Find where the given text appears and provide that cell's center as [X, Y] coordinate. 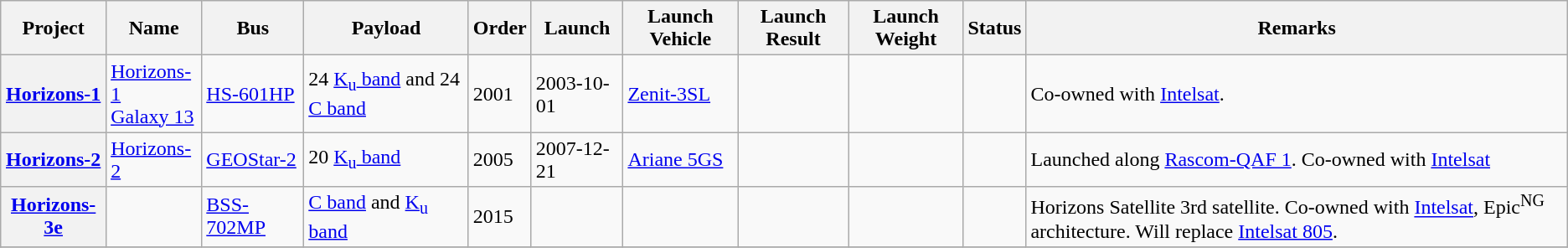
Zenit-3SL [680, 94]
Launch Vehicle [680, 28]
Name [154, 28]
Project [54, 28]
Bus [253, 28]
Launch Result [793, 28]
Horizons Satellite 3rd satellite. Co-owned with Intelsat, EpicNG architecture. Will replace Intelsat 805. [1297, 217]
Status [995, 28]
Launch Weight [906, 28]
2003-10-01 [577, 94]
Order [499, 28]
GEOStar-2 [253, 159]
2005 [499, 159]
2007-12-21 [577, 159]
2001 [499, 94]
2015 [499, 217]
Launched along Rascom-QAF 1. Co-owned with Intelsat [1297, 159]
Horizons-1Galaxy 13 [154, 94]
20 Ku band [387, 159]
BSS-702MP [253, 217]
HS-601HP [253, 94]
C band and Ku band [387, 217]
Ariane 5GS [680, 159]
Horizons-3e [54, 217]
Remarks [1297, 28]
Payload [387, 28]
Launch [577, 28]
24 Ku band and 24 C band [387, 94]
Co-owned with Intelsat. [1297, 94]
Horizons-1 [54, 94]
